Determine the (X, Y) coordinate at the center of the cell enclosing the given text.  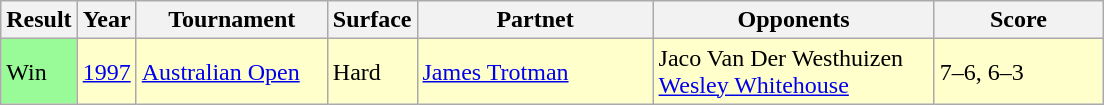
James Trotman (535, 72)
Hard (372, 72)
Tournament (232, 20)
Result (39, 20)
Opponents (794, 20)
Australian Open (232, 72)
Year (106, 20)
Win (39, 72)
Surface (372, 20)
Score (1018, 20)
1997 (106, 72)
Jaco Van Der Westhuizen Wesley Whitehouse (794, 72)
7–6, 6–3 (1018, 72)
Partnet (535, 20)
